Identify which cell holds the provided text, then report its (x, y) central coordinate. 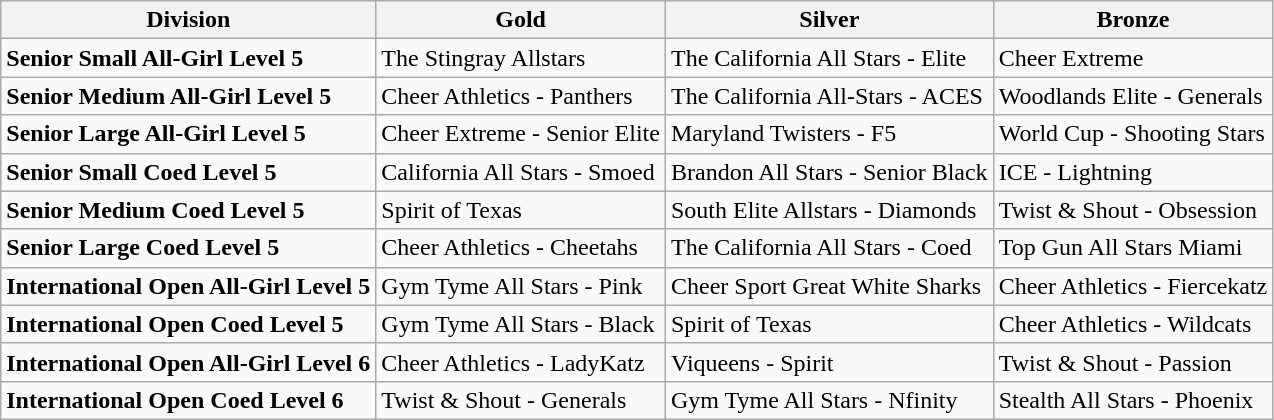
Gold (521, 20)
Twist & Shout - Generals (521, 400)
International Open All-Girl Level 5 (188, 286)
Gym Tyme All Stars - Pink (521, 286)
World Cup - Shooting Stars (1133, 134)
Cheer Athletics - Wildcats (1133, 324)
Cheer Extreme - Senior Elite (521, 134)
Woodlands Elite - Generals (1133, 96)
Twist & Shout - Obsession (1133, 210)
Gym Tyme All Stars - Black (521, 324)
International Open Coed Level 6 (188, 400)
ICE - Lightning (1133, 172)
South Elite Allstars - Diamonds (829, 210)
The California All Stars - Elite (829, 58)
Senior Large Coed Level 5 (188, 248)
Senior Medium Coed Level 5 (188, 210)
Cheer Athletics - Panthers (521, 96)
Brandon All Stars - Senior Black (829, 172)
International Open Coed Level 5 (188, 324)
Cheer Athletics - Cheetahs (521, 248)
Cheer Extreme (1133, 58)
Stealth All Stars - Phoenix (1133, 400)
Gym Tyme All Stars - Nfinity (829, 400)
The Stingray Allstars (521, 58)
Senior Large All-Girl Level 5 (188, 134)
Division (188, 20)
The California All-Stars - ACES (829, 96)
Top Gun All Stars Miami (1133, 248)
California All Stars - Smoed (521, 172)
Cheer Sport Great White Sharks (829, 286)
Maryland Twisters - F5 (829, 134)
Viqueens - Spirit (829, 362)
Senior Small Coed Level 5 (188, 172)
Silver (829, 20)
International Open All-Girl Level 6 (188, 362)
The California All Stars - Coed (829, 248)
Cheer Athletics - LadyKatz (521, 362)
Cheer Athletics - Fiercekatz (1133, 286)
Bronze (1133, 20)
Senior Small All-Girl Level 5 (188, 58)
Senior Medium All-Girl Level 5 (188, 96)
Twist & Shout - Passion (1133, 362)
